Find where the given text appears and provide that cell's center as (x, y) coordinate. 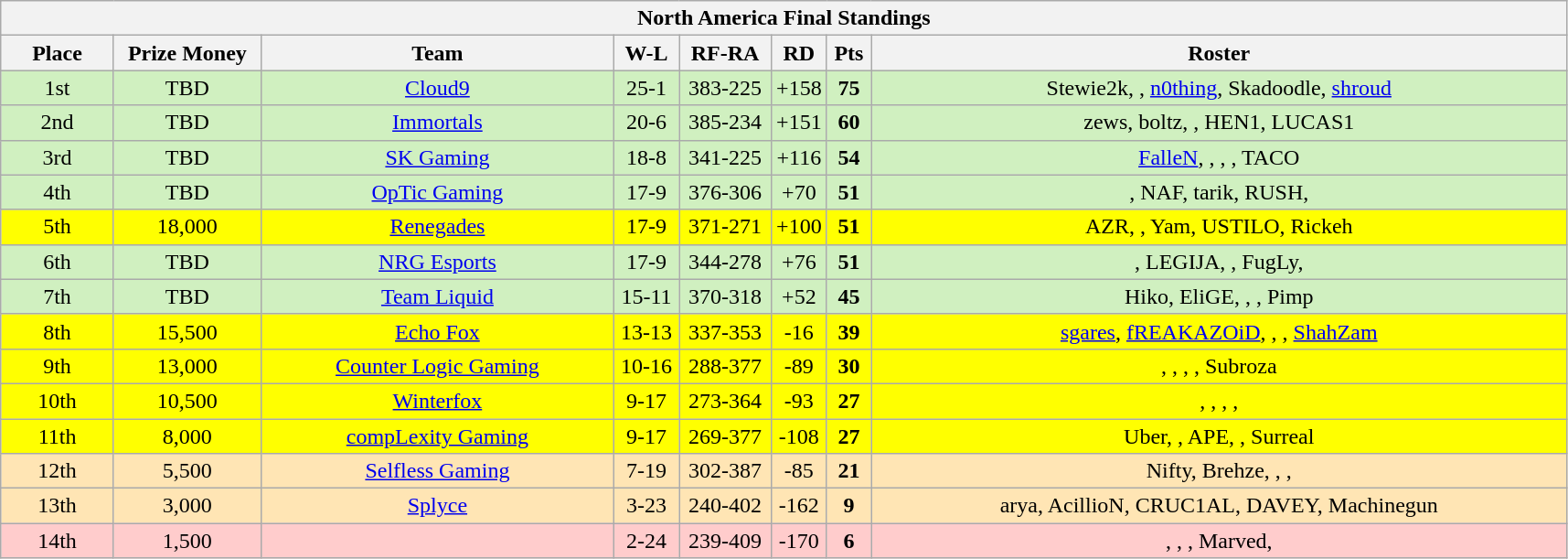
8th (58, 331)
5th (58, 227)
10-16 (645, 366)
-162 (799, 506)
, , , , (1220, 401)
273-364 (724, 401)
-170 (799, 541)
341-225 (724, 157)
-89 (799, 366)
, LEGIJA, , FugLy, (1220, 262)
zews, boltz, , HEN1, LUCAS1 (1220, 123)
4th (58, 192)
Hiko, EliGE, , , Pimp (1220, 296)
North America Final Standings (784, 18)
269-377 (724, 436)
SK Gaming (437, 157)
39 (848, 331)
+100 (799, 227)
-93 (799, 401)
371-271 (724, 227)
Echo Fox (437, 331)
Stewie2k, , n0thing, Skadoodle, shroud (1220, 88)
Roster (1220, 53)
12th (58, 471)
6th (58, 262)
45 (848, 296)
RD (799, 53)
2-24 (645, 541)
W-L (645, 53)
OpTic Gaming (437, 192)
Renegades (437, 227)
Uber, , APE, , Surreal (1220, 436)
385-234 (724, 123)
, NAF, tarik, RUSH, (1220, 192)
Splyce (437, 506)
288-377 (724, 366)
Team (437, 53)
Pts (848, 53)
Prize Money (187, 53)
10th (58, 401)
Counter Logic Gaming (437, 366)
Nifty, Brehze, , , (1220, 471)
376-306 (724, 192)
Selfless Gaming (437, 471)
7th (58, 296)
+76 (799, 262)
+70 (799, 192)
+116 (799, 157)
302-387 (724, 471)
1st (58, 88)
18,000 (187, 227)
8,000 (187, 436)
FalleN, , , , TACO (1220, 157)
30 (848, 366)
10,500 (187, 401)
54 (848, 157)
15,500 (187, 331)
5,500 (187, 471)
3-23 (645, 506)
2nd (58, 123)
14th (58, 541)
383-225 (724, 88)
-108 (799, 436)
25-1 (645, 88)
20-6 (645, 123)
arya, AcillioN, CRUC1AL, DAVEY, Machinegun (1220, 506)
+151 (799, 123)
370-318 (724, 296)
15-11 (645, 296)
Team Liquid (437, 296)
-85 (799, 471)
9 (848, 506)
337-353 (724, 331)
3,000 (187, 506)
3rd (58, 157)
60 (848, 123)
13th (58, 506)
Cloud9 (437, 88)
11th (58, 436)
AZR, , Yam, USTILO, Rickeh (1220, 227)
Immortals (437, 123)
RF-RA (724, 53)
75 (848, 88)
21 (848, 471)
6 (848, 541)
13-13 (645, 331)
1,500 (187, 541)
+158 (799, 88)
9th (58, 366)
, , , Marved, (1220, 541)
7-19 (645, 471)
344-278 (724, 262)
240-402 (724, 506)
-16 (799, 331)
13,000 (187, 366)
sgares, fREAKAZOiD, , , ShahZam (1220, 331)
, , , , Subroza (1220, 366)
Place (58, 53)
Winterfox (437, 401)
18-8 (645, 157)
compLexity Gaming (437, 436)
239-409 (724, 541)
+52 (799, 296)
NRG Esports (437, 262)
